Scan for the cell matching the given text and deliver its [X, Y] coordinate at center. 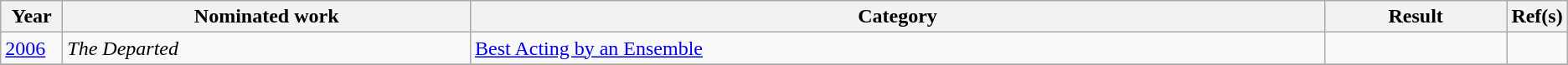
Category [898, 17]
Nominated work [266, 17]
Ref(s) [1537, 17]
Year [32, 17]
2006 [32, 48]
Result [1416, 17]
The Departed [266, 48]
Best Acting by an Ensemble [898, 48]
